Output the (X, Y) coordinate of the center of the cell containing the given text.  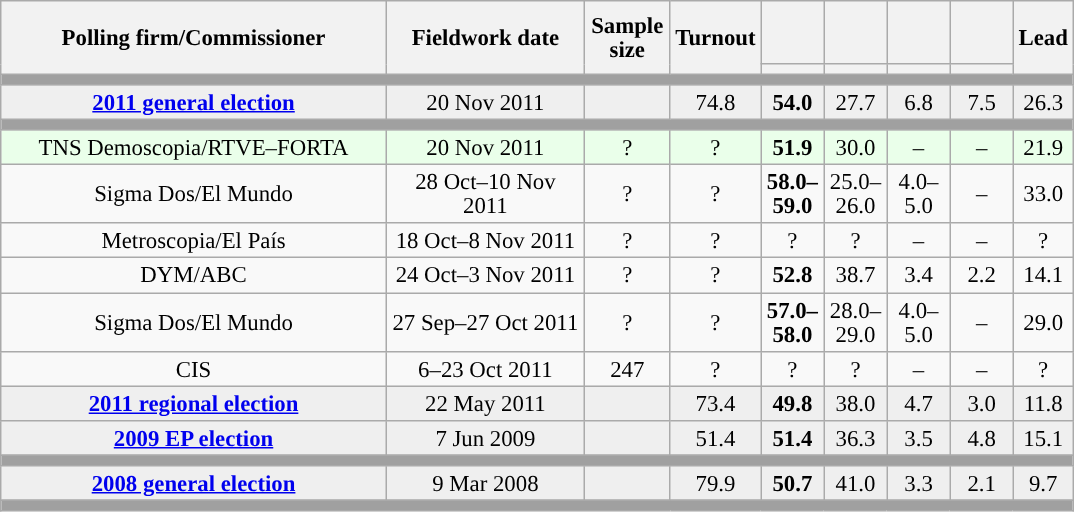
DYM/ABC (194, 276)
4.8 (982, 438)
3.4 (918, 276)
30.0 (856, 148)
27 Sep–27 Oct 2011 (485, 322)
3.5 (918, 438)
21.9 (1043, 148)
247 (627, 368)
54.0 (792, 102)
57.0–58.0 (792, 322)
2009 EP election (194, 438)
2.2 (982, 276)
51.9 (792, 148)
Metroscopia/El País (194, 242)
79.9 (716, 484)
Sample size (627, 38)
3.3 (918, 484)
49.8 (792, 404)
2.1 (982, 484)
26.3 (1043, 102)
6.8 (918, 102)
58.0–59.0 (792, 194)
Fieldwork date (485, 38)
9.7 (1043, 484)
38.0 (856, 404)
7 Jun 2009 (485, 438)
11.8 (1043, 404)
2011 general election (194, 102)
38.7 (856, 276)
2008 general election (194, 484)
Turnout (716, 38)
25.0–26.0 (856, 194)
14.1 (1043, 276)
52.8 (792, 276)
22 May 2011 (485, 404)
50.7 (792, 484)
Lead (1043, 38)
9 Mar 2008 (485, 484)
3.0 (982, 404)
74.8 (716, 102)
28 Oct–10 Nov 2011 (485, 194)
4.7 (918, 404)
36.3 (856, 438)
Polling firm/Commissioner (194, 38)
CIS (194, 368)
29.0 (1043, 322)
6–23 Oct 2011 (485, 368)
7.5 (982, 102)
TNS Demoscopia/RTVE–FORTA (194, 148)
33.0 (1043, 194)
24 Oct–3 Nov 2011 (485, 276)
73.4 (716, 404)
41.0 (856, 484)
2011 regional election (194, 404)
15.1 (1043, 438)
28.0–29.0 (856, 322)
18 Oct–8 Nov 2011 (485, 242)
27.7 (856, 102)
